Provide the (x, y) coordinate of the cell's center where the given text is located.  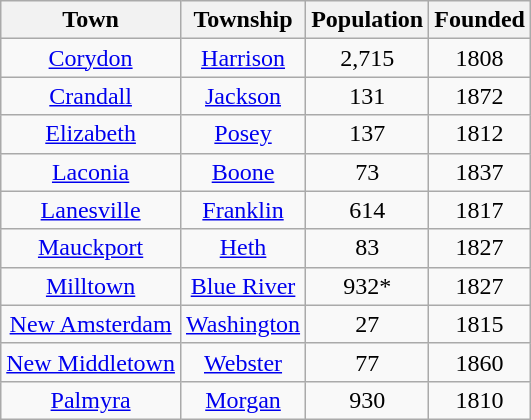
2,715 (368, 58)
1808 (480, 58)
Elizabeth (91, 134)
Township (242, 20)
137 (368, 134)
614 (368, 210)
Heth (242, 248)
932* (368, 286)
Morgan (242, 400)
New Amsterdam (91, 324)
Mauckport (91, 248)
930 (368, 400)
Founded (480, 20)
1810 (480, 400)
Harrison (242, 58)
Posey (242, 134)
Palmyra (91, 400)
New Middletown (91, 362)
Population (368, 20)
Town (91, 20)
Laconia (91, 172)
131 (368, 96)
Washington (242, 324)
Blue River (242, 286)
Milltown (91, 286)
1872 (480, 96)
27 (368, 324)
73 (368, 172)
1837 (480, 172)
Corydon (91, 58)
1860 (480, 362)
83 (368, 248)
1817 (480, 210)
77 (368, 362)
Crandall (91, 96)
1812 (480, 134)
1815 (480, 324)
Jackson (242, 96)
Webster (242, 362)
Franklin (242, 210)
Lanesville (91, 210)
Boone (242, 172)
